Pinpoint the cell where the given text exists, returning its (x, y) midpoint coordinate. 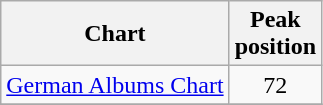
Chart (115, 34)
German Albums Chart (115, 85)
Peakposition (275, 34)
72 (275, 85)
